Identify which cell holds the provided text, then report its [X, Y] central coordinate. 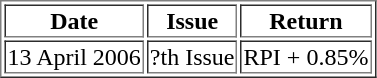
?th Issue [192, 56]
Date [74, 20]
Return [306, 20]
Issue [192, 20]
RPI + 0.85% [306, 56]
13 April 2006 [74, 56]
